Pinpoint the cell where the given text exists, returning its [x, y] midpoint coordinate. 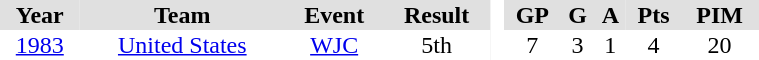
PIM [720, 15]
Event [334, 15]
Result [436, 15]
Pts [654, 15]
7 [532, 45]
5th [436, 45]
G [578, 15]
1983 [40, 45]
WJC [334, 45]
4 [654, 45]
GP [532, 15]
1 [610, 45]
3 [578, 45]
Team [182, 15]
United States [182, 45]
Year [40, 15]
20 [720, 45]
A [610, 15]
